From the cell containing the given text, extract its center point as (X, Y) coordinate. 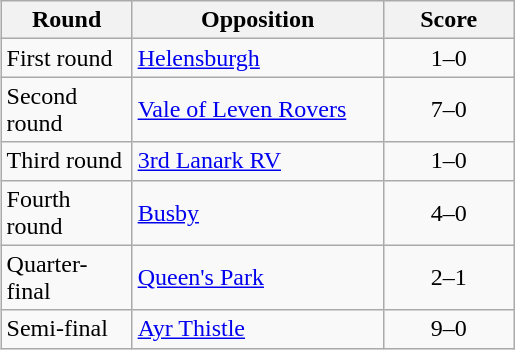
Score (448, 20)
Ayr Thistle (258, 329)
Vale of Leven Rovers (258, 110)
Round (66, 20)
Busby (258, 212)
2–1 (448, 278)
First round (66, 58)
7–0 (448, 110)
Helensburgh (258, 58)
Opposition (258, 20)
Fourth round (66, 212)
9–0 (448, 329)
Semi-final (66, 329)
Third round (66, 161)
Second round (66, 110)
Queen's Park (258, 278)
Quarter-final (66, 278)
4–0 (448, 212)
3rd Lanark RV (258, 161)
